Pinpoint the cell where the given text exists, returning its (x, y) midpoint coordinate. 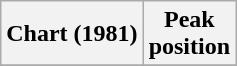
Chart (1981) (72, 34)
Peakposition (189, 34)
